For the text-containing cell, return its midpoint in (X, Y) coordinate format. 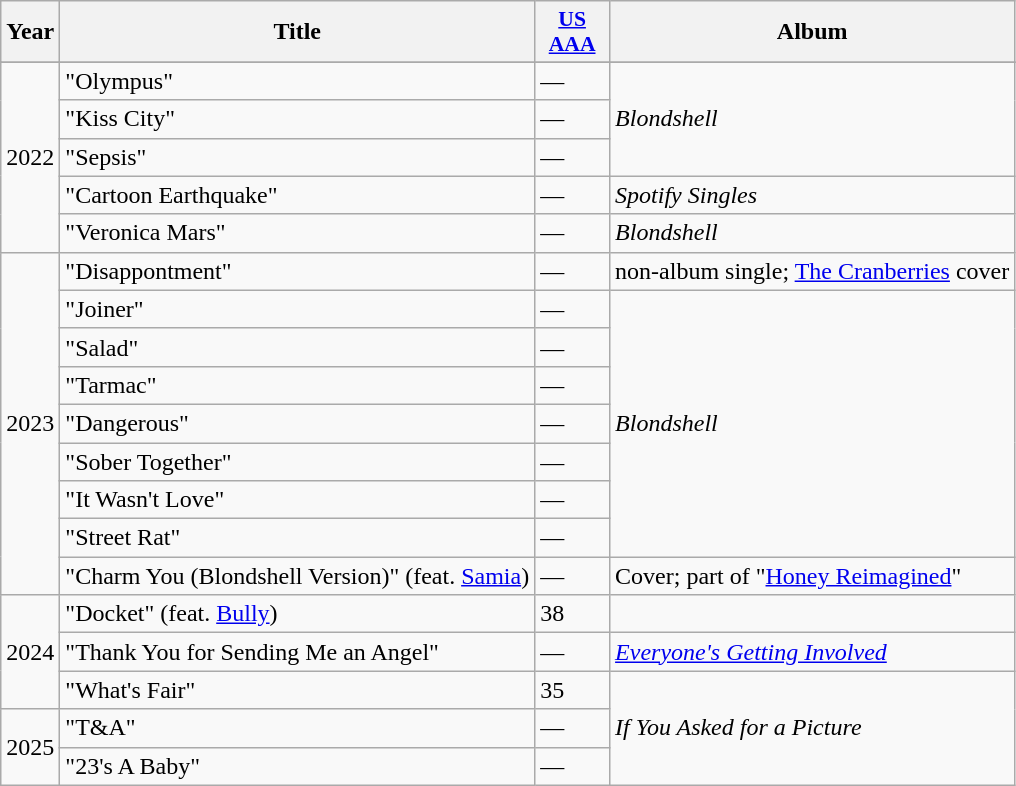
Everyone's Getting Involved (812, 652)
"Kiss City" (298, 119)
"Veronica Mars" (298, 233)
2025 (30, 747)
USAAA (572, 32)
2022 (30, 157)
"Sober Together" (298, 461)
"Olympus" (298, 81)
"Disappontment" (298, 271)
"Sepsis" (298, 157)
Title (298, 32)
"Joiner" (298, 309)
Album (812, 32)
"It Wasn't Love" (298, 500)
non-album single; The Cranberries cover (812, 271)
If You Asked for a Picture (812, 728)
35 (572, 690)
"What's Fair" (298, 690)
2024 (30, 652)
Year (30, 32)
2023 (30, 424)
"Charm You (Blondshell Version)" (feat. Samia) (298, 576)
"Thank You for Sending Me an Angel" (298, 652)
38 (572, 614)
"Dangerous" (298, 423)
"T&A" (298, 728)
"Tarmac" (298, 385)
"Cartoon Earthquake" (298, 195)
"23's A Baby" (298, 766)
Spotify Singles (812, 195)
"Salad" (298, 347)
"Docket" (feat. Bully) (298, 614)
"Street Rat" (298, 538)
Cover; part of "Honey Reimagined" (812, 576)
